From the cell containing the given text, extract its center point as (X, Y) coordinate. 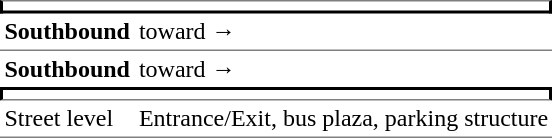
Street level (67, 119)
Entrance/Exit, bus plaza, parking structure (343, 119)
